Return [X, Y] of the center of cell containing provided text 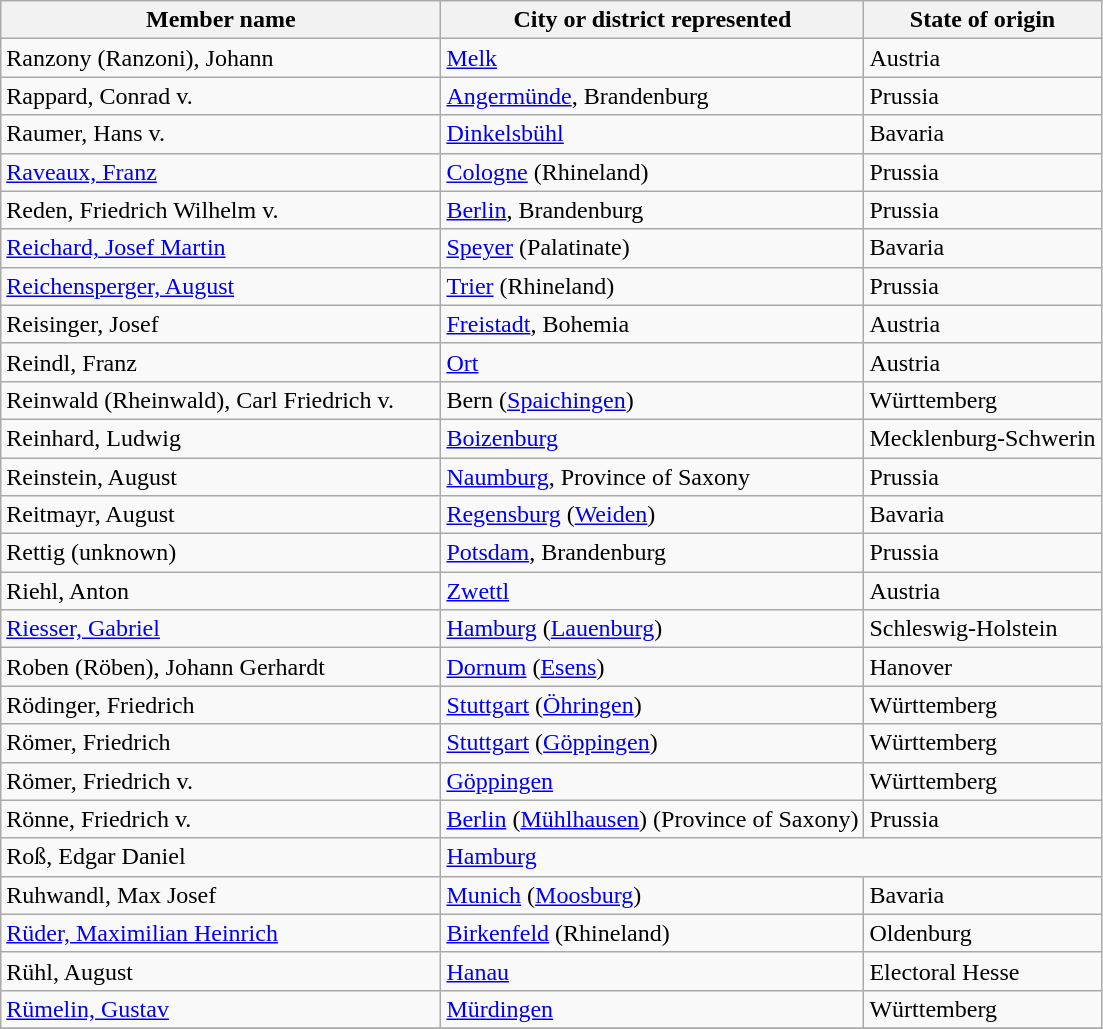
Reinwald (Rheinwald), Carl Friedrich v. [221, 400]
Raveaux, Franz [221, 172]
Stuttgart (Öhringen) [652, 705]
Raumer, Hans v. [221, 134]
Freistadt, Bohemia [652, 324]
Riesser, Gabriel [221, 629]
Berlin (Mühlhausen) (Province of Saxony) [652, 819]
Electoral Hesse [982, 971]
Trier (Rhineland) [652, 286]
Angermünde, Brandenburg [652, 96]
Berlin, Brandenburg [652, 210]
Melk [652, 58]
Römer, Friedrich [221, 743]
Hamburg (Lauenburg) [652, 629]
Dinkelsbühl [652, 134]
Rühl, August [221, 971]
Oldenburg [982, 933]
Naumburg, Province of Saxony [652, 477]
Birkenfeld (Rhineland) [652, 933]
Potsdam, Brandenburg [652, 553]
Dornum (Esens) [652, 667]
Bern (Spaichingen) [652, 400]
City or district represented [652, 20]
Reindl, Franz [221, 362]
Schleswig-Holstein [982, 629]
Reinhard, Ludwig [221, 438]
Regensburg (Weiden) [652, 515]
Ort [652, 362]
Member name [221, 20]
Cologne (Rhineland) [652, 172]
Ruhwandl, Max Josef [221, 895]
Reinstein, August [221, 477]
Boizenburg [652, 438]
Reichard, Josef Martin [221, 248]
Hanau [652, 971]
Reitmayr, August [221, 515]
Rümelin, Gustav [221, 1009]
Rüder, Maximilian Heinrich [221, 933]
Rönne, Friedrich v. [221, 819]
Rappard, Conrad v. [221, 96]
Reden, Friedrich Wilhelm v. [221, 210]
State of origin [982, 20]
Hanover [982, 667]
Zwettl [652, 591]
Munich (Moosburg) [652, 895]
Ranzony (Ranzoni), Johann [221, 58]
Roben (Röben), Johann Gerhardt [221, 667]
Stuttgart (Göppingen) [652, 743]
Riehl, Anton [221, 591]
Römer, Friedrich v. [221, 781]
Speyer (Palatinate) [652, 248]
Reisinger, Josef [221, 324]
Hamburg [771, 857]
Roß, Edgar Daniel [221, 857]
Mürdingen [652, 1009]
Rettig (unknown) [221, 553]
Mecklenburg-Schwerin [982, 438]
Rödinger, Friedrich [221, 705]
Göppingen [652, 781]
Reichensperger, August [221, 286]
